Scan for the cell matching the given text and deliver its (x, y) coordinate at center. 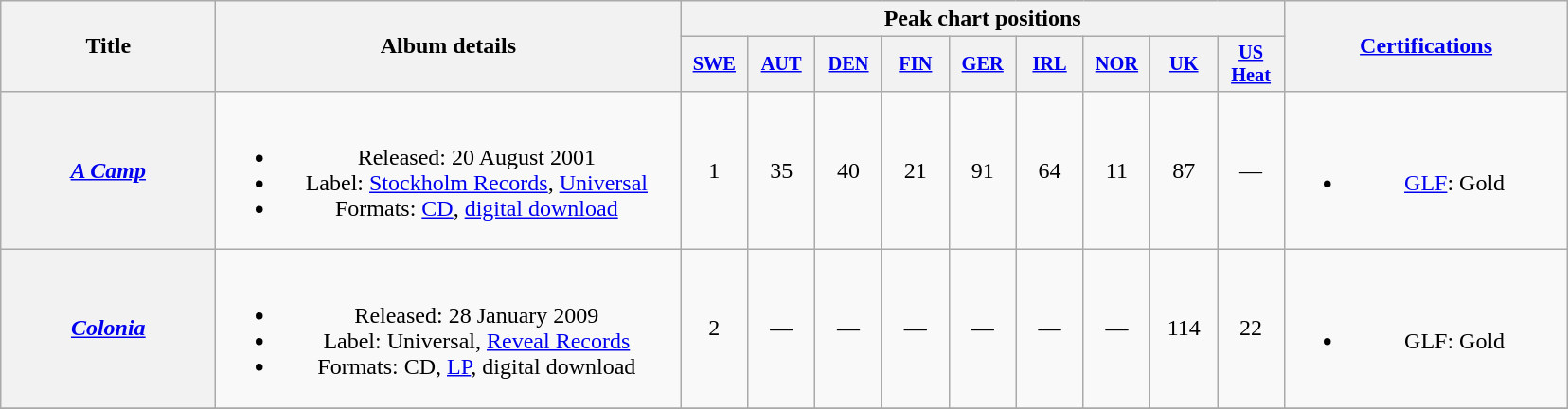
35 (782, 170)
91 (983, 170)
2 (714, 329)
SWE (714, 64)
114 (1184, 329)
87 (1184, 170)
1 (714, 170)
Released: 28 January 2009Label: Universal, Reveal RecordsFormats: CD, LP, digital download (449, 329)
UK (1184, 64)
A Camp (108, 170)
11 (1117, 170)
Album details (449, 46)
22 (1252, 329)
Colonia (108, 329)
Released: 20 August 2001Label: Stockholm Records, UniversalFormats: CD, digital download (449, 170)
DEN (848, 64)
Certifications (1426, 46)
40 (848, 170)
Peak chart positions (983, 19)
Title (108, 46)
FIN (915, 64)
AUT (782, 64)
21 (915, 170)
GER (983, 64)
US Heat (1252, 64)
NOR (1117, 64)
64 (1049, 170)
IRL (1049, 64)
